Extract the (x, y) coordinate from the center of the cell holding the provided text.  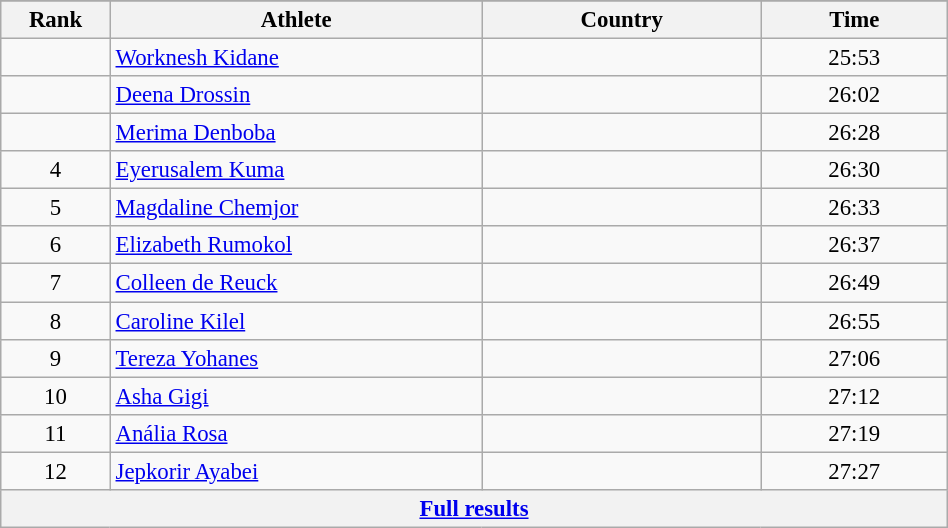
7 (56, 283)
Jepkorir Ayabei (296, 471)
Full results (474, 509)
6 (56, 245)
25:53 (854, 58)
Tereza Yohanes (296, 358)
27:12 (854, 396)
Colleen de Reuck (296, 283)
26:37 (854, 245)
26:33 (854, 208)
26:02 (854, 95)
Deena Drossin (296, 95)
27:06 (854, 358)
Elizabeth Rumokol (296, 245)
Country (622, 20)
27:27 (854, 471)
12 (56, 471)
10 (56, 396)
Worknesh Kidane (296, 58)
Asha Gigi (296, 396)
4 (56, 170)
Athlete (296, 20)
Magdaline Chemjor (296, 208)
27:19 (854, 433)
9 (56, 358)
26:49 (854, 283)
26:55 (854, 321)
11 (56, 433)
26:30 (854, 170)
Rank (56, 20)
8 (56, 321)
5 (56, 208)
26:28 (854, 133)
Eyerusalem Kuma (296, 170)
Anália Rosa (296, 433)
Merima Denboba (296, 133)
Caroline Kilel (296, 321)
Time (854, 20)
